Locate the cell with the specified text and output its [x, y] center coordinate. 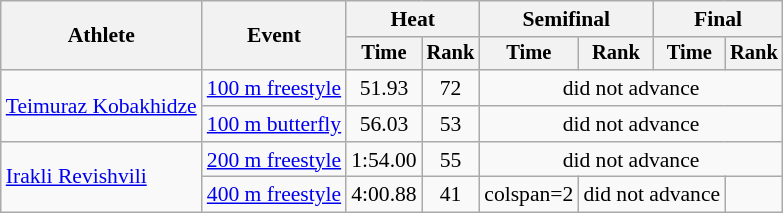
Event [274, 36]
Athlete [102, 36]
53 [451, 124]
Final [718, 19]
55 [451, 160]
1:54.00 [384, 160]
100 m freestyle [274, 88]
100 m butterfly [274, 124]
51.93 [384, 88]
Semifinal [566, 19]
Heat [412, 19]
56.03 [384, 124]
Teimuraz Kobakhidze [102, 106]
200 m freestyle [274, 160]
4:00.88 [384, 195]
41 [451, 195]
400 m freestyle [274, 195]
Irakli Revishvili [102, 178]
72 [451, 88]
colspan=2 [528, 195]
